Determine the [X, Y] coordinate at the center of the cell enclosing the given text.  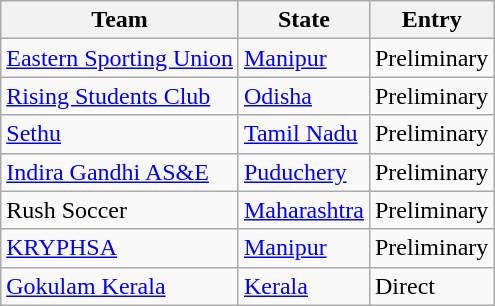
Sethu [120, 134]
Rising Students Club [120, 96]
Kerala [304, 286]
Rush Soccer [120, 210]
Odisha [304, 96]
Gokulam Kerala [120, 286]
KRYPHSA [120, 248]
Direct [431, 286]
Tamil Nadu [304, 134]
Eastern Sporting Union [120, 58]
Team [120, 20]
Puduchery [304, 172]
Entry [431, 20]
Maharashtra [304, 210]
Indira Gandhi AS&E [120, 172]
State [304, 20]
